Find where the given text appears and provide that cell's center as [X, Y] coordinate. 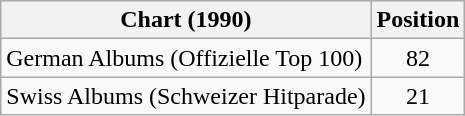
21 [418, 96]
German Albums (Offizielle Top 100) [186, 58]
Swiss Albums (Schweizer Hitparade) [186, 96]
82 [418, 58]
Chart (1990) [186, 20]
Position [418, 20]
